For the text-containing cell, return its midpoint in [X, Y] coordinate format. 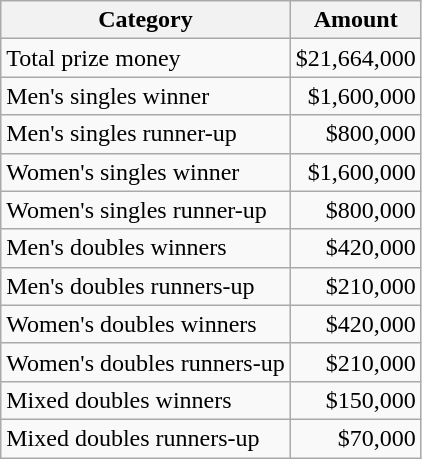
Women's doubles winners [146, 324]
$70,000 [356, 438]
Men's doubles winners [146, 248]
$150,000 [356, 400]
Men's singles winner [146, 96]
Mixed doubles winners [146, 400]
Women's doubles runners-up [146, 362]
Amount [356, 20]
Category [146, 20]
$21,664,000 [356, 58]
Mixed doubles runners-up [146, 438]
Total prize money [146, 58]
Men's doubles runners-up [146, 286]
Women's singles runner-up [146, 210]
Women's singles winner [146, 172]
Men's singles runner-up [146, 134]
